Locate the cell with the specified text and output its [X, Y] center coordinate. 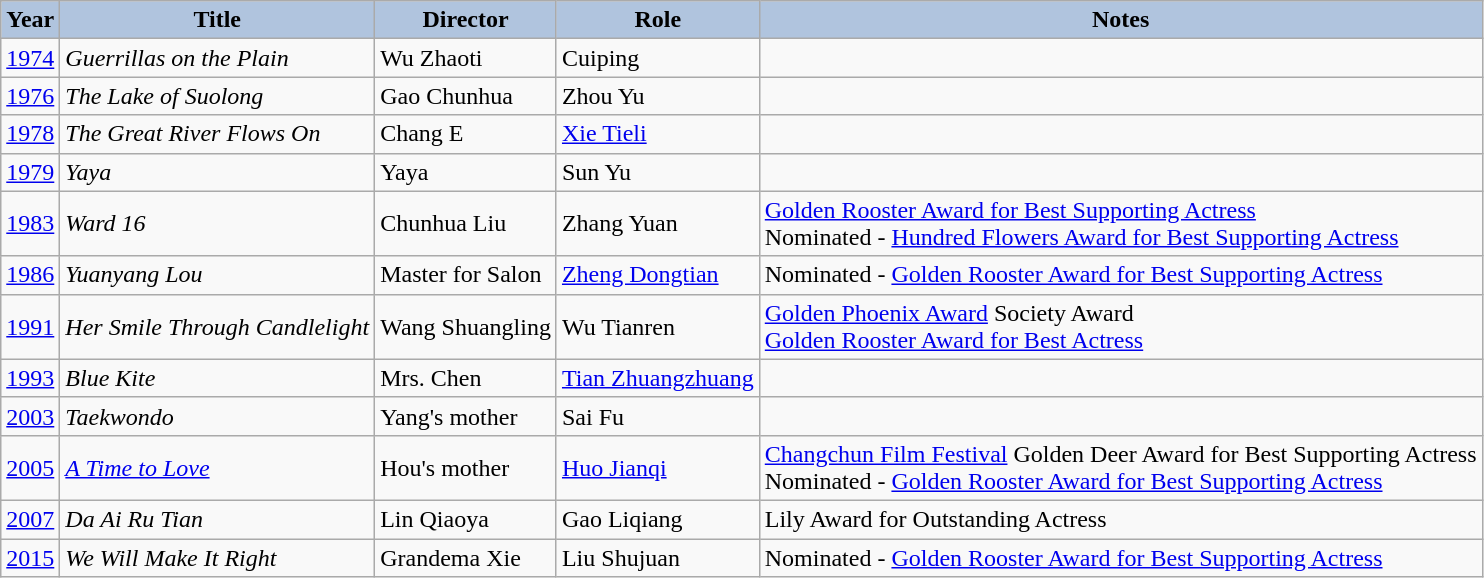
Tian Zhuangzhuang [658, 378]
1986 [30, 275]
2005 [30, 468]
Taekwondo [218, 416]
1979 [30, 172]
Master for Salon [466, 275]
Wu Tianren [658, 326]
Gao Liqiang [658, 519]
Cuiping [658, 58]
Year [30, 20]
Notes [1120, 20]
1991 [30, 326]
Lin Qiaoya [466, 519]
Huo Jianqi [658, 468]
Role [658, 20]
Golden Phoenix Award Society AwardGolden Rooster Award for Best Actress [1120, 326]
Ward 16 [218, 224]
1983 [30, 224]
A Time to Love [218, 468]
Sun Yu [658, 172]
Director [466, 20]
Title [218, 20]
Wu Zhaoti [466, 58]
Liu Shujuan [658, 557]
We Will Make It Right [218, 557]
Zhou Yu [658, 96]
Yuanyang Lou [218, 275]
Guerrillas on the Plain [218, 58]
Da Ai Ru Tian [218, 519]
Her Smile Through Candlelight [218, 326]
2007 [30, 519]
Chunhua Liu [466, 224]
1974 [30, 58]
1976 [30, 96]
The Great River Flows On [218, 134]
Mrs. Chen [466, 378]
Chang E [466, 134]
2003 [30, 416]
1978 [30, 134]
2015 [30, 557]
Blue Kite [218, 378]
Wang Shuangling [466, 326]
Lily Award for Outstanding Actress [1120, 519]
Xie Tieli [658, 134]
Golden Rooster Award for Best Supporting ActressNominated - Hundred Flowers Award for Best Supporting Actress [1120, 224]
Yang's mother [466, 416]
Hou's mother [466, 468]
Sai Fu [658, 416]
1993 [30, 378]
The Lake of Suolong [218, 96]
Changchun Film Festival Golden Deer Award for Best Supporting ActressNominated - Golden Rooster Award for Best Supporting Actress [1120, 468]
Gao Chunhua [466, 96]
Grandema Xie [466, 557]
Zheng Dongtian [658, 275]
Zhang Yuan [658, 224]
